Return the (X, Y) coordinate for the center point of the cell that contains the specified text.  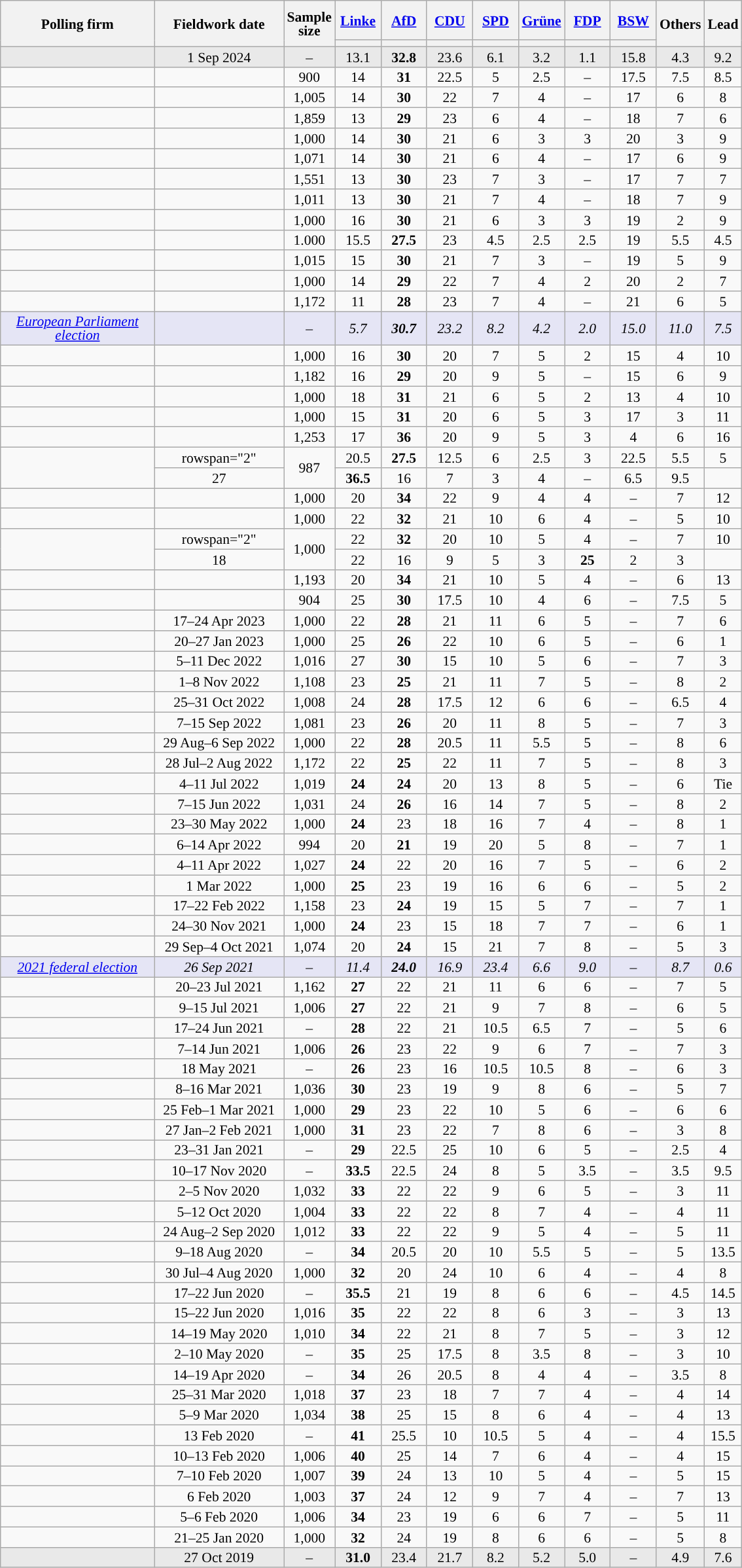
41 (358, 1436)
Grüne (541, 20)
29 Sep–4 Oct 2021 (219, 946)
20–23 Jul 2021 (219, 987)
7.6 (724, 1558)
21–25 Jan 2020 (219, 1537)
14.5 (724, 1293)
35.5 (358, 1293)
7–15 Jun 2022 (219, 804)
11.0 (680, 329)
25–31 Mar 2020 (219, 1394)
10–17 Nov 2020 (219, 1170)
1,011 (309, 199)
14–19 Apr 2020 (219, 1374)
40 (358, 1455)
904 (309, 601)
1,012 (309, 1232)
13 Feb 2020 (219, 1436)
7–15 Sep 2022 (219, 722)
6.6 (541, 967)
987 (309, 468)
1,004 (309, 1211)
25–31 Oct 2022 (219, 702)
14–19 May 2020 (219, 1334)
1 Sep 2024 (219, 56)
4–11 Jul 2022 (219, 784)
5–6 Feb 2020 (219, 1517)
7–14 Jun 2021 (219, 1048)
16.9 (450, 967)
Fieldwork date (219, 24)
5.2 (541, 1558)
0.6 (724, 967)
1,253 (309, 437)
Linke (358, 20)
CDU (450, 20)
5.0 (588, 1558)
3.2 (541, 56)
25 Feb–1 Mar 2021 (219, 1110)
4.2 (541, 329)
6.1 (495, 56)
1,108 (309, 682)
1,074 (309, 946)
5.7 (358, 329)
24.0 (404, 967)
36 (404, 437)
28 Jul–2 Aug 2022 (219, 763)
1,551 (309, 179)
6 Feb 2020 (219, 1496)
5–9 Mar 2020 (219, 1415)
4.3 (680, 56)
1.1 (588, 56)
17–22 Jun 2020 (219, 1293)
23–31 Jan 2021 (219, 1150)
1,162 (309, 987)
BSW (633, 20)
2.0 (588, 329)
25.5 (404, 1436)
9–18 Aug 2020 (219, 1253)
1,071 (309, 158)
26 Sep 2021 (219, 967)
7–10 Feb 2020 (219, 1476)
5–12 Oct 2020 (219, 1211)
29 Aug–6 Sep 2022 (219, 742)
4–11 Apr 2022 (219, 865)
1,018 (309, 1394)
18 May 2021 (219, 1068)
1,019 (309, 784)
31.0 (358, 1558)
9.2 (724, 56)
1,081 (309, 722)
23.2 (450, 329)
1.000 (309, 240)
1 Mar 2022 (219, 885)
1,158 (309, 906)
Others (680, 24)
1–8 Nov 2022 (219, 682)
20–27 Jan 2023 (219, 641)
4.9 (680, 1558)
European Parliament election (77, 329)
32.8 (404, 56)
27 Jan–2 Feb 2021 (219, 1130)
21.7 (450, 1558)
994 (309, 844)
15.0 (633, 329)
1,003 (309, 1496)
33.5 (358, 1170)
17–24 Apr 2023 (219, 620)
SPD (495, 20)
2021 federal election (77, 967)
1,010 (309, 1334)
27 Oct 2019 (219, 1558)
17–22 Feb 2022 (219, 906)
2–5 Nov 2020 (219, 1191)
15.8 (633, 56)
15–22 Jun 2020 (219, 1313)
17–24 Jun 2021 (219, 1027)
12.5 (450, 458)
1,007 (309, 1476)
6–14 Apr 2022 (219, 844)
13.1 (358, 56)
2–10 May 2020 (219, 1353)
39 (358, 1476)
13.5 (724, 1253)
10–13 Feb 2020 (219, 1455)
8.7 (680, 967)
5–11 Dec 2022 (219, 661)
9.0 (588, 967)
900 (309, 77)
8–16 Mar 2021 (219, 1089)
Tie (724, 784)
30.7 (404, 329)
1,182 (309, 376)
1,193 (309, 580)
1,027 (309, 865)
1,036 (309, 1089)
9–15 Jul 2021 (219, 1008)
AfD (404, 20)
1,859 (309, 118)
23–30 May 2022 (219, 825)
FDP (588, 20)
Polling firm (77, 24)
Samplesize (309, 24)
24–30 Nov 2021 (219, 927)
Lead (724, 24)
1,034 (309, 1415)
1,031 (309, 804)
36.5 (358, 478)
11.4 (358, 967)
8.5 (724, 77)
38 (358, 1415)
1,005 (309, 98)
1,032 (309, 1191)
24 Aug–2 Sep 2020 (219, 1232)
23.6 (450, 56)
1,015 (309, 260)
1,008 (309, 702)
30 Jul–4 Aug 2020 (219, 1272)
